Search for the cell housing the specified text and yield its [X, Y] center coordinate. 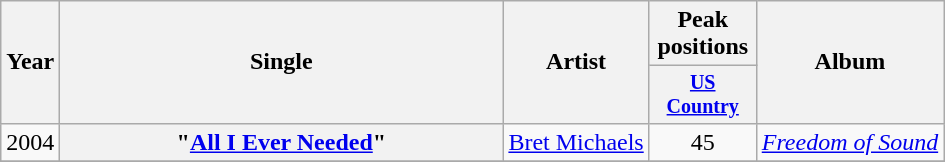
45 [702, 142]
Artist [576, 62]
Peak positions [702, 34]
Bret Michaels [576, 142]
"All I Ever Needed" [282, 142]
Freedom of Sound [850, 142]
Album [850, 62]
2004 [30, 142]
Year [30, 62]
Single [282, 62]
US Country [702, 94]
